Capture the cell that displays the provided text and extract its [x, y] central coordinate. 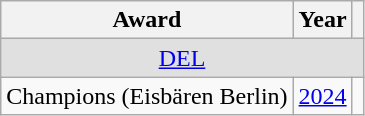
2024 [322, 96]
DEL [182, 58]
Year [322, 20]
Award [147, 20]
Champions (Eisbären Berlin) [147, 96]
